Detect which cell encompasses the target text, then output its [x, y] center coordinate. 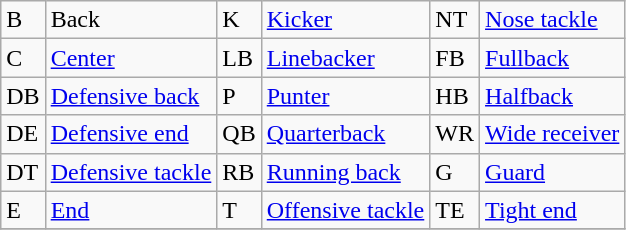
FB [455, 58]
HB [455, 96]
Fullback [552, 58]
DT [23, 172]
Kicker [346, 20]
Defensive tackle [131, 172]
Halfback [552, 96]
Guard [552, 172]
WR [455, 134]
Defensive back [131, 96]
Quarterback [346, 134]
RB [239, 172]
DB [23, 96]
G [455, 172]
Wide receiver [552, 134]
Tight end [552, 210]
Nose tackle [552, 20]
Defensive end [131, 134]
TE [455, 210]
QB [239, 134]
Back [131, 20]
Linebacker [346, 58]
K [239, 20]
E [23, 210]
C [23, 58]
Running back [346, 172]
Punter [346, 96]
End [131, 210]
Offensive tackle [346, 210]
NT [455, 20]
B [23, 20]
DE [23, 134]
T [239, 210]
Center [131, 58]
LB [239, 58]
P [239, 96]
